Capture the cell that displays the provided text and extract its (x, y) central coordinate. 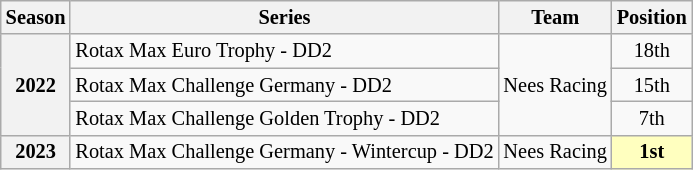
7th (652, 118)
18th (652, 51)
Rotax Max Challenge Germany - Wintercup - DD2 (284, 152)
Rotax Max Euro Trophy - DD2 (284, 51)
Rotax Max Challenge Germany - DD2 (284, 85)
2022 (36, 84)
Season (36, 17)
Series (284, 17)
15th (652, 85)
1st (652, 152)
Rotax Max Challenge Golden Trophy - DD2 (284, 118)
Team (556, 17)
2023 (36, 152)
Position (652, 17)
